Pinpoint the cell where the given text exists, returning its (X, Y) midpoint coordinate. 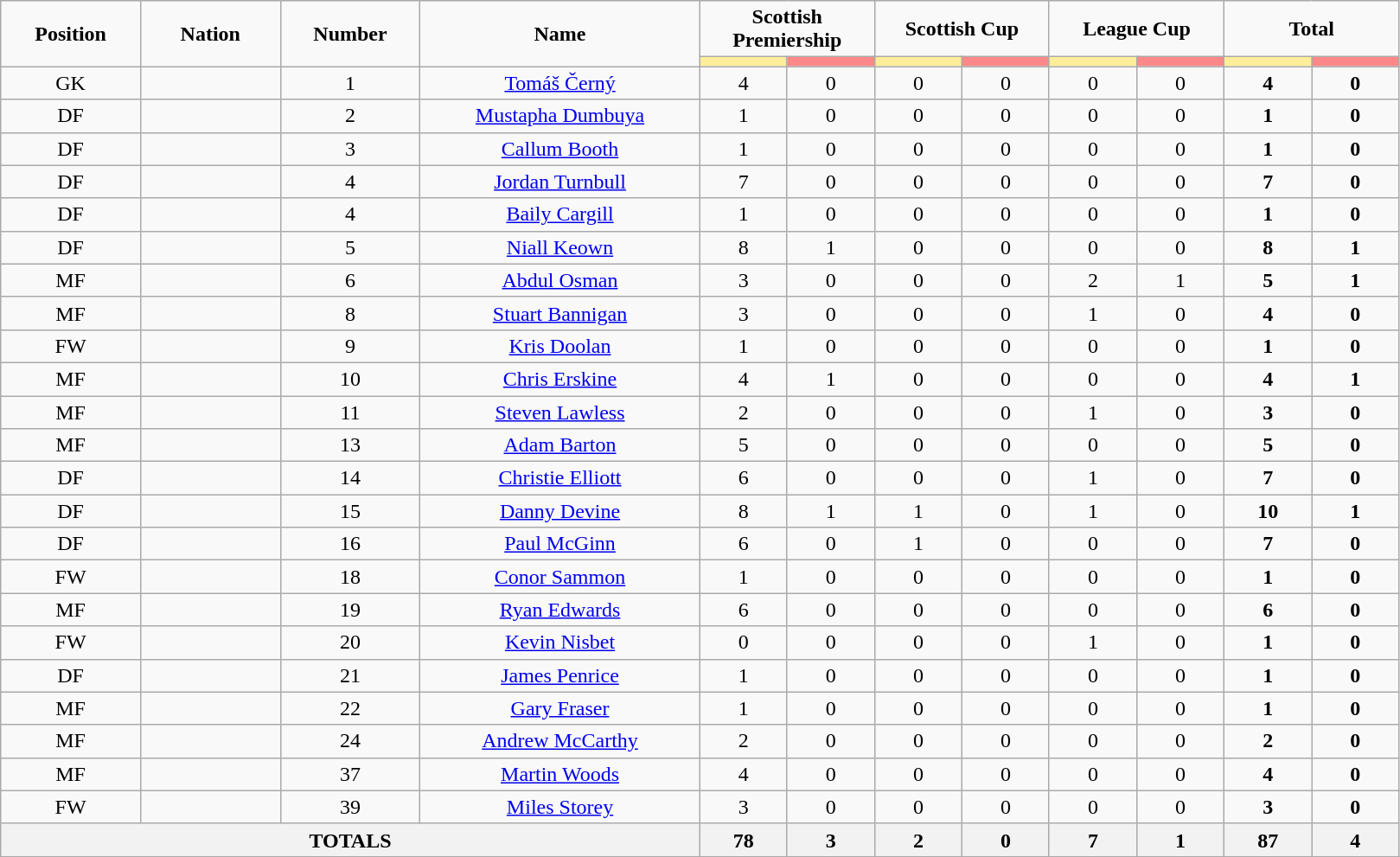
Scottish Cup (962, 29)
GK (71, 83)
Callum Booth (560, 149)
9 (350, 346)
Position (71, 34)
Abdul Osman (560, 280)
37 (350, 774)
24 (350, 741)
Kris Doolan (560, 346)
Adam Barton (560, 445)
Andrew McCarthy (560, 741)
87 (1268, 840)
Danny Devine (560, 511)
Stuart Bannigan (560, 313)
Total (1312, 29)
19 (350, 610)
39 (350, 807)
Nation (210, 34)
Martin Woods (560, 774)
16 (350, 544)
Kevin Nisbet (560, 643)
18 (350, 577)
13 (350, 445)
Number (350, 34)
11 (350, 413)
Name (560, 34)
14 (350, 478)
Steven Lawless (560, 413)
Conor Sammon (560, 577)
Miles Storey (560, 807)
TOTALS (350, 840)
15 (350, 511)
21 (350, 675)
Scottish Premiership (787, 29)
Ryan Edwards (560, 610)
Paul McGinn (560, 544)
20 (350, 643)
James Penrice (560, 675)
Tomáš Černý (560, 83)
78 (744, 840)
Mustapha Dumbuya (560, 116)
Chris Erskine (560, 379)
Niall Keown (560, 247)
Baily Cargill (560, 214)
Christie Elliott (560, 478)
Gary Fraser (560, 708)
League Cup (1136, 29)
Jordan Turnbull (560, 182)
22 (350, 708)
